Find where the given text appears and provide that cell's center as (x, y) coordinate. 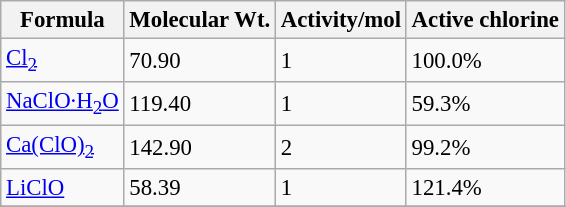
100.0% (485, 61)
NaClO·H2O (62, 104)
99.2% (485, 148)
Ca(ClO)2 (62, 148)
Activity/mol (340, 20)
Active chlorine (485, 20)
2 (340, 148)
Molecular Wt. (200, 20)
59.3% (485, 104)
Cl2 (62, 61)
58.39 (200, 188)
119.40 (200, 104)
70.90 (200, 61)
121.4% (485, 188)
LiClO (62, 188)
Formula (62, 20)
142.90 (200, 148)
